Determine the [X, Y] coordinate at the center of the cell enclosing the given text.  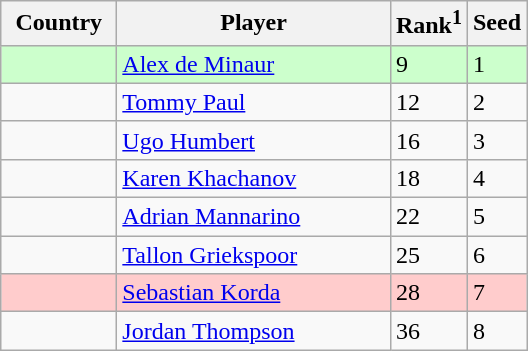
28 [428, 293]
2 [496, 102]
Ugo Humbert [254, 140]
6 [496, 255]
Jordan Thompson [254, 331]
Adrian Mannarino [254, 217]
12 [428, 102]
Player [254, 24]
18 [428, 178]
22 [428, 217]
25 [428, 255]
3 [496, 140]
Sebastian Korda [254, 293]
Country [59, 24]
4 [496, 178]
9 [428, 64]
Karen Khachanov [254, 178]
Seed [496, 24]
36 [428, 331]
Alex de Minaur [254, 64]
Tommy Paul [254, 102]
Tallon Griekspoor [254, 255]
7 [496, 293]
16 [428, 140]
8 [496, 331]
5 [496, 217]
1 [496, 64]
Rank1 [428, 24]
